Provide the (x, y) coordinate of the cell's center where the given text is located.  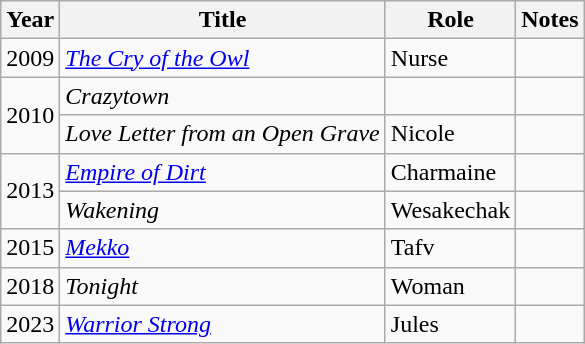
Nicole (450, 134)
Tonight (222, 286)
Charmaine (450, 172)
Role (450, 20)
Mekko (222, 248)
Wesakechak (450, 210)
Jules (450, 324)
Wakening (222, 210)
The Cry of the Owl (222, 58)
2013 (30, 191)
Empire of Dirt (222, 172)
2010 (30, 115)
2018 (30, 286)
Woman (450, 286)
2009 (30, 58)
Year (30, 20)
2023 (30, 324)
Warrior Strong (222, 324)
Nurse (450, 58)
Love Letter from an Open Grave (222, 134)
Crazytown (222, 96)
Tafv (450, 248)
Notes (550, 20)
2015 (30, 248)
Title (222, 20)
